Return [x, y] of the center of cell containing provided text 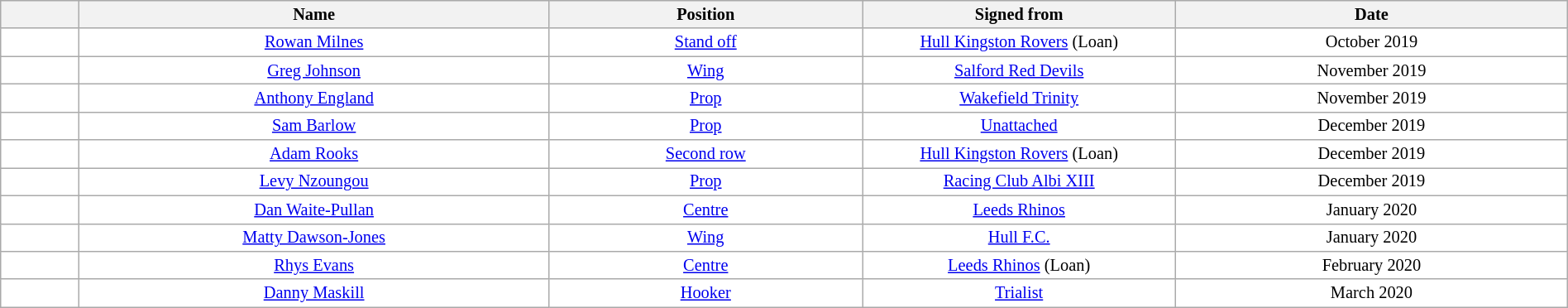
Leeds Rhinos (Loan) [1019, 265]
Rhys Evans [313, 265]
Position [706, 14]
Trialist [1019, 293]
March 2020 [1372, 293]
Danny Maskill [313, 293]
Greg Johnson [313, 70]
Levy Nzoungou [313, 181]
Adam Rooks [313, 154]
Unattached [1019, 126]
Hooker [706, 293]
Wakefield Trinity [1019, 98]
Leeds Rhinos [1019, 209]
Hull F.C. [1019, 238]
October 2019 [1372, 42]
Name [313, 14]
Stand off [706, 42]
Racing Club Albi XIII [1019, 181]
Signed from [1019, 14]
Date [1372, 14]
Salford Red Devils [1019, 70]
Anthony England [313, 98]
Matty Dawson-Jones [313, 238]
Rowan Milnes [313, 42]
Sam Barlow [313, 126]
Second row [706, 154]
Dan Waite-Pullan [313, 209]
February 2020 [1372, 265]
